Output the [X, Y] coordinate of the center of the cell containing the given text.  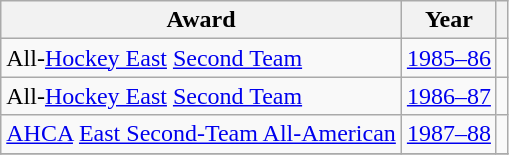
1986–87 [448, 96]
Year [448, 20]
AHCA East Second-Team All-American [202, 134]
1985–86 [448, 58]
Award [202, 20]
1987–88 [448, 134]
